Provide the (X, Y) coordinate of the cell's center where the given text is located.  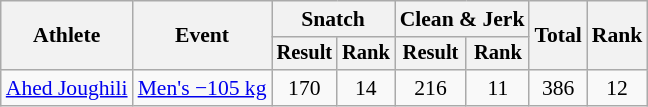
11 (498, 88)
Men's −105 kg (202, 88)
Total (558, 36)
Ahed Joughili (67, 88)
Athlete (67, 36)
Clean & Jerk (462, 19)
216 (431, 88)
170 (305, 88)
14 (366, 88)
386 (558, 88)
Snatch (334, 19)
12 (618, 88)
Event (202, 36)
